Return [x, y] of the center of cell containing provided text 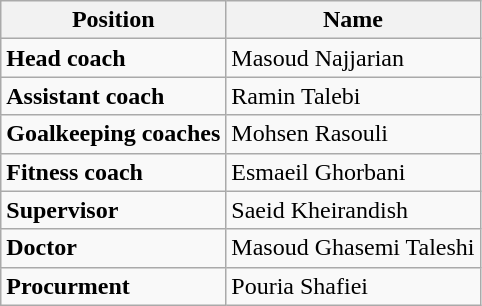
Masoud Ghasemi Taleshi [353, 248]
Saeid Kheirandish [353, 210]
Ramin Talebi [353, 96]
Masoud Najjarian [353, 58]
Goalkeeping coaches [114, 134]
Esmaeil Ghorbani [353, 172]
Supervisor [114, 210]
Mohsen Rasouli [353, 134]
Fitness coach [114, 172]
Assistant coach [114, 96]
Procurment [114, 286]
Doctor [114, 248]
Head coach [114, 58]
Name [353, 20]
Pouria Shafiei [353, 286]
Position [114, 20]
